Provide the (x, y) coordinate of the cell's center where the given text is located.  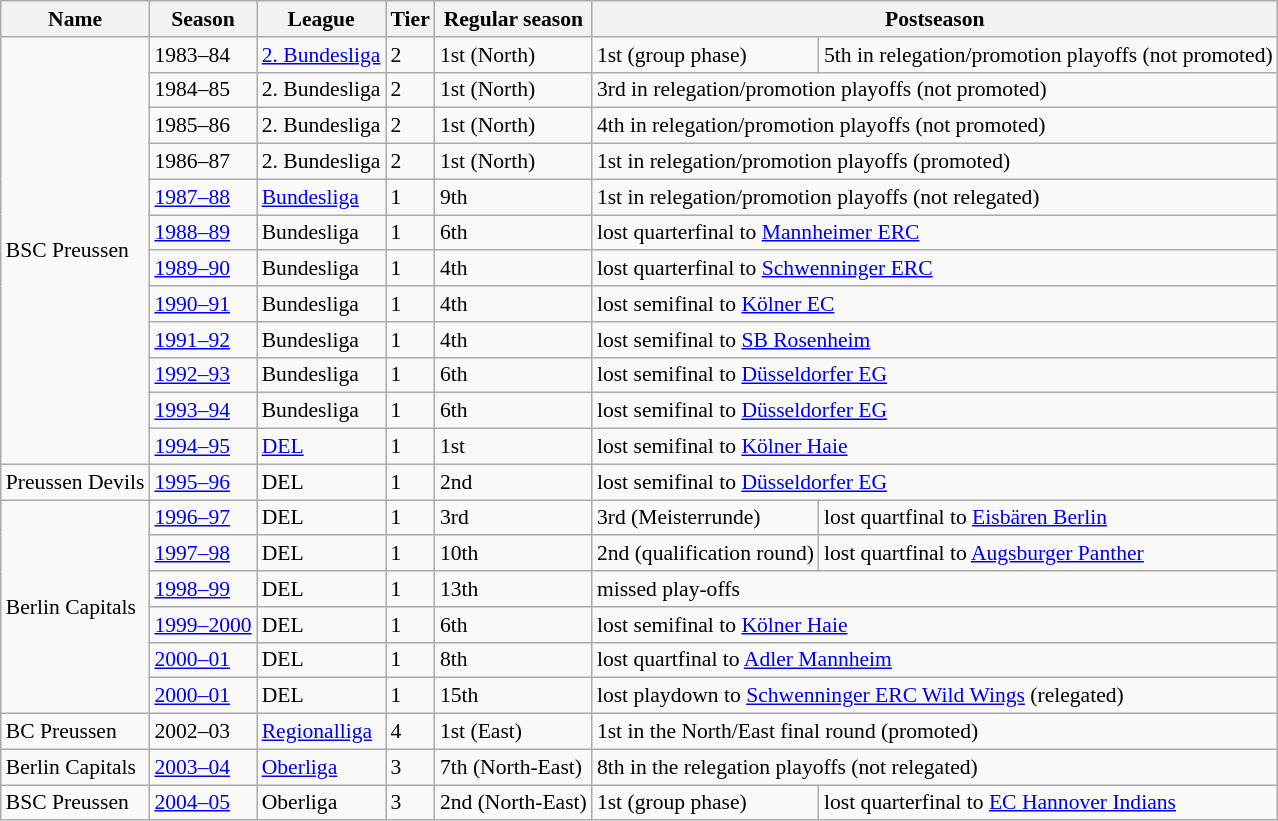
7th (North-East) (514, 767)
8th in the relegation playoffs (not relegated) (935, 767)
13th (514, 589)
1997–98 (202, 554)
1st (East) (514, 732)
15th (514, 696)
Name (76, 19)
lost quarterfinal to Mannheimer ERC (935, 233)
lost semifinal to SB Rosenheim (935, 340)
2004–05 (202, 803)
3rd (Meisterrunde) (706, 518)
1999–2000 (202, 625)
1986–87 (202, 162)
1998–99 (202, 589)
1985–86 (202, 126)
2nd (North-East) (514, 803)
2003–04 (202, 767)
1994–95 (202, 447)
3rd in relegation/promotion playoffs (not promoted) (935, 90)
1984–85 (202, 90)
lost quartfinal to Augsburger Panther (1048, 554)
League (322, 19)
lost quartfinal to Adler Mannheim (935, 660)
Regular season (514, 19)
2nd (514, 482)
lost quarterfinal to Schwenninger ERC (935, 269)
1983–84 (202, 55)
2002–03 (202, 732)
1992–93 (202, 375)
lost quarterfinal to EC Hannover Indians (1048, 803)
4 (410, 732)
10th (514, 554)
1995–96 (202, 482)
lost playdown to Schwenninger ERC Wild Wings (relegated) (935, 696)
1st in the North/East final round (promoted) (935, 732)
Preussen Devils (76, 482)
1989–90 (202, 269)
1991–92 (202, 340)
1987–88 (202, 197)
1st in relegation/promotion playoffs (not relegated) (935, 197)
BC Preussen (76, 732)
1993–94 (202, 411)
1st (514, 447)
5th in relegation/promotion playoffs (not promoted) (1048, 55)
4th in relegation/promotion playoffs (not promoted) (935, 126)
1990–91 (202, 304)
lost quartfinal to Eisbären Berlin (1048, 518)
Season (202, 19)
Tier (410, 19)
1988–89 (202, 233)
lost semifinal to Kölner EC (935, 304)
1st in relegation/promotion playoffs (promoted) (935, 162)
Postseason (935, 19)
3rd (514, 518)
9th (514, 197)
missed play-offs (935, 589)
1996–97 (202, 518)
8th (514, 660)
Regionalliga (322, 732)
2nd (qualification round) (706, 554)
